For the text-containing cell, return its midpoint in [x, y] coordinate format. 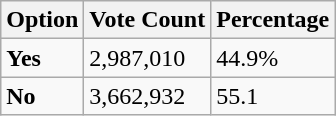
Option [42, 20]
Percentage [273, 20]
55.1 [273, 96]
Vote Count [148, 20]
3,662,932 [148, 96]
No [42, 96]
44.9% [273, 58]
2,987,010 [148, 58]
Yes [42, 58]
